Return [x, y] of the center of cell containing provided text 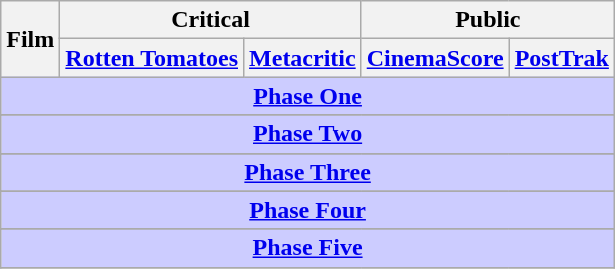
CinemaScore [435, 58]
Public [488, 20]
Critical [210, 20]
Rotten Tomatoes [152, 58]
Phase Four [308, 210]
PostTrak [562, 58]
Phase One [308, 96]
Film [30, 39]
Phase Two [308, 134]
Metacritic [303, 58]
Phase Five [308, 248]
Phase Three [308, 172]
